Search for the cell housing the specified text and yield its (x, y) center coordinate. 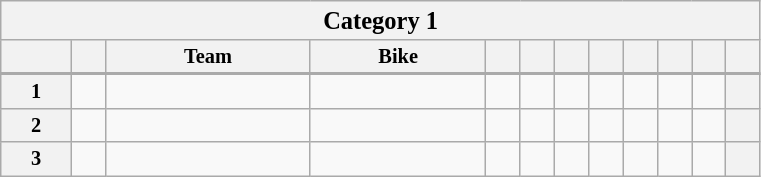
2 (36, 125)
Category 1 (381, 20)
1 (36, 91)
3 (36, 159)
Team (208, 57)
Bike (398, 57)
